Detect which cell encompasses the target text, then output its (x, y) center coordinate. 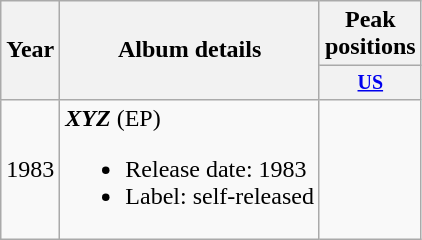
1983 (30, 169)
US (370, 82)
Year (30, 50)
Album details (190, 50)
Peak positions (370, 34)
XYZ (EP)Release date: 1983Label: self-released (190, 169)
